Pinpoint the cell where the given text exists, returning its (x, y) midpoint coordinate. 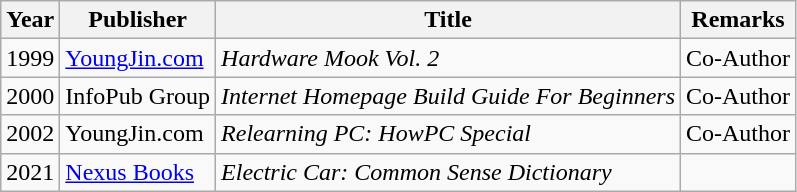
2000 (30, 96)
Remarks (738, 20)
Title (448, 20)
1999 (30, 58)
Publisher (138, 20)
Nexus Books (138, 172)
InfoPub Group (138, 96)
2021 (30, 172)
Hardware Mook Vol. 2 (448, 58)
Relearning PC: HowPC Special (448, 134)
2002 (30, 134)
Internet Homepage Build Guide For Beginners (448, 96)
Electric Car: Common Sense Dictionary (448, 172)
Year (30, 20)
